From the cell containing the given text, extract its center point as (x, y) coordinate. 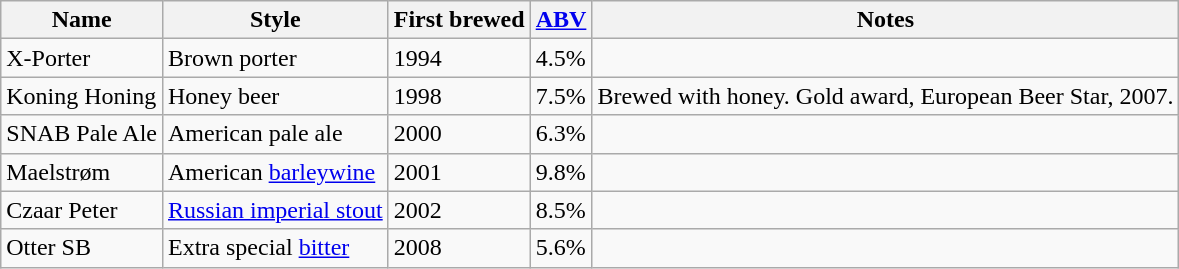
Notes (886, 20)
Maelstrøm (82, 172)
5.6% (561, 248)
2008 (459, 248)
2001 (459, 172)
Otter SB (82, 248)
1994 (459, 58)
Style (275, 20)
American barleywine (275, 172)
ABV (561, 20)
Koning Honing (82, 96)
X-Porter (82, 58)
2000 (459, 134)
9.8% (561, 172)
1998 (459, 96)
SNAB Pale Ale (82, 134)
American pale ale (275, 134)
First brewed (459, 20)
7.5% (561, 96)
Brewed with honey. Gold award, European Beer Star, 2007. (886, 96)
4.5% (561, 58)
Czaar Peter (82, 210)
8.5% (561, 210)
Brown porter (275, 58)
6.3% (561, 134)
2002 (459, 210)
Extra special bitter (275, 248)
Russian imperial stout (275, 210)
Name (82, 20)
Honey beer (275, 96)
